Locate the cell with the specified text and output its [x, y] center coordinate. 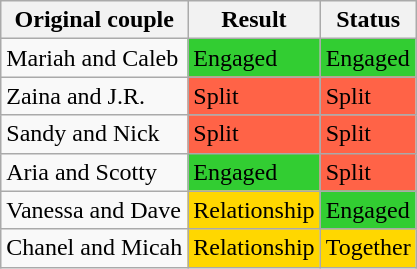
Together [368, 248]
Vanessa and Dave [94, 210]
Status [368, 20]
Aria and Scotty [94, 172]
Mariah and Caleb [94, 58]
Result [254, 20]
Zaina and J.R. [94, 96]
Sandy and Nick [94, 134]
Original couple [94, 20]
Chanel and Micah [94, 248]
